From the cell containing the given text, extract its center point as [X, Y] coordinate. 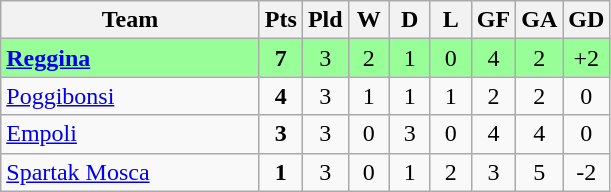
Pld [325, 20]
Team [130, 20]
-2 [586, 172]
L [450, 20]
GF [493, 20]
D [410, 20]
Poggibonsi [130, 96]
7 [280, 58]
Pts [280, 20]
GD [586, 20]
Spartak Mosca [130, 172]
+2 [586, 58]
Empoli [130, 134]
Reggina [130, 58]
GA [540, 20]
W [368, 20]
5 [540, 172]
